Return the (X, Y) coordinate for the center point of the cell that contains the specified text.  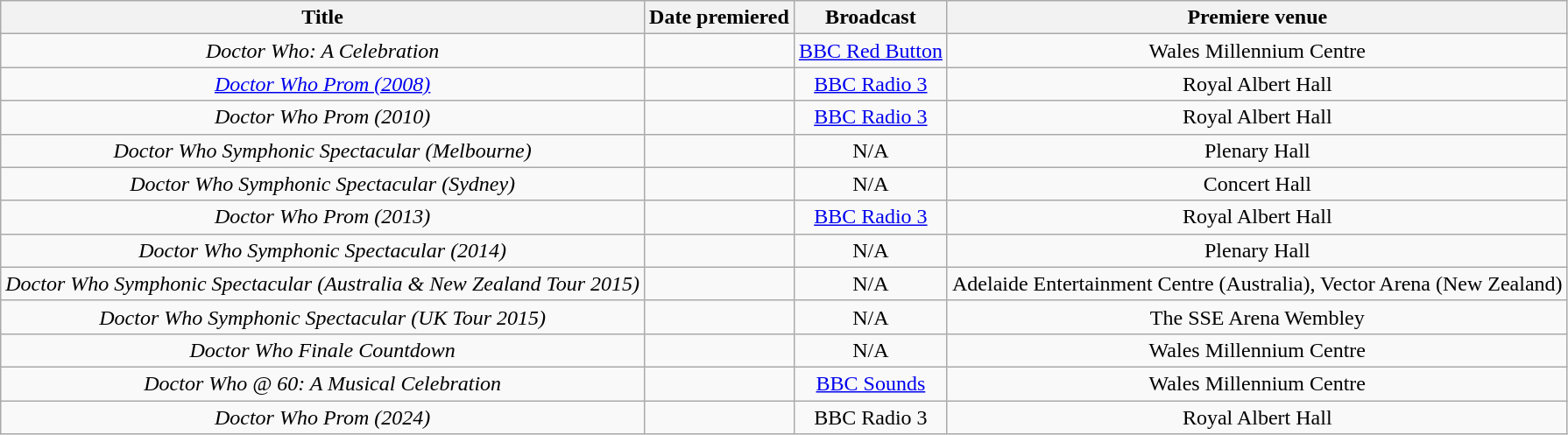
BBC Red Button (871, 51)
Doctor Who Prom (2008) (322, 84)
Doctor Who Symphonic Spectacular (Melbourne) (322, 151)
Adelaide Entertainment Centre (Australia), Vector Arena (New Zealand) (1257, 284)
BBC Sounds (871, 383)
Doctor Who Symphonic Spectacular (2014) (322, 250)
Doctor Who Symphonic Spectacular (Sydney) (322, 184)
Doctor Who Prom (2010) (322, 117)
Doctor Who Prom (2013) (322, 217)
Doctor Who Finale Countdown (322, 350)
Date premiered (720, 18)
Doctor Who Prom (2024) (322, 417)
Title (322, 18)
Doctor Who @ 60: A Musical Celebration (322, 383)
Doctor Who Symphonic Spectacular (UK Tour 2015) (322, 317)
Concert Hall (1257, 184)
Premiere venue (1257, 18)
Doctor Who Symphonic Spectacular (Australia & New Zealand Tour 2015) (322, 284)
Doctor Who: A Celebration (322, 51)
Broadcast (871, 18)
The SSE Arena Wembley (1257, 317)
